Locate the cell with the specified text and output its (X, Y) center coordinate. 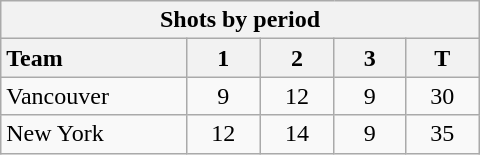
Team (94, 58)
30 (442, 96)
Shots by period (240, 20)
T (442, 58)
New York (94, 134)
2 (297, 58)
3 (370, 58)
35 (442, 134)
14 (297, 134)
Vancouver (94, 96)
1 (223, 58)
